Output the (X, Y) coordinate of the center of the cell containing the given text.  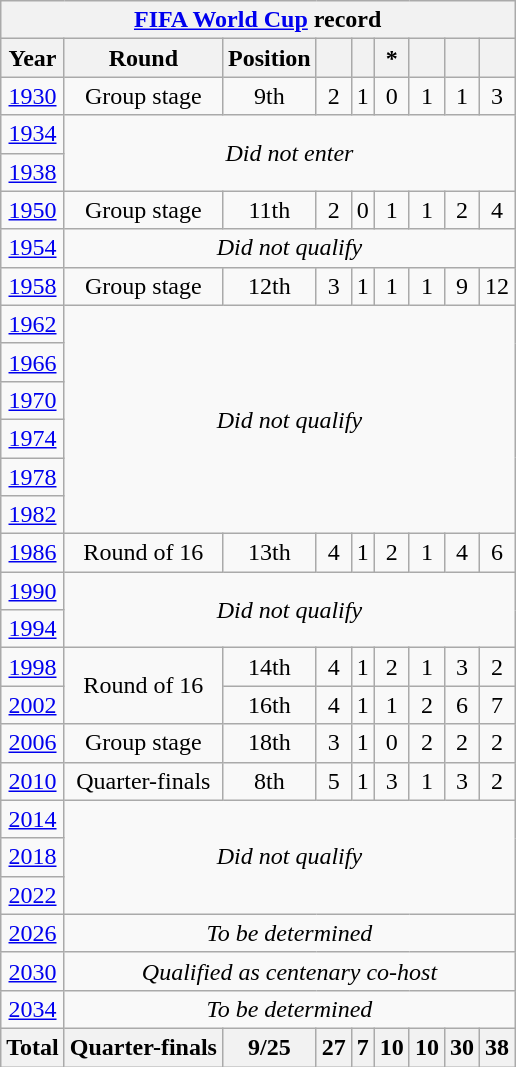
14th (269, 667)
2026 (33, 933)
1998 (33, 667)
18th (269, 743)
13th (269, 553)
30 (462, 1047)
Year (33, 58)
1950 (33, 210)
27 (334, 1047)
2022 (33, 895)
9th (269, 96)
1974 (33, 438)
12 (498, 286)
8th (269, 781)
Position (269, 58)
2006 (33, 743)
2018 (33, 857)
Round (143, 58)
11th (269, 210)
Qualified as centenary co-host (289, 971)
1982 (33, 515)
2014 (33, 819)
1990 (33, 591)
12th (269, 286)
* (392, 58)
2010 (33, 781)
1962 (33, 324)
FIFA World Cup record (258, 20)
1934 (33, 134)
2030 (33, 971)
9 (462, 286)
Did not enter (289, 153)
1986 (33, 553)
2002 (33, 705)
1938 (33, 172)
38 (498, 1047)
1978 (33, 477)
Total (33, 1047)
1954 (33, 248)
1966 (33, 362)
1958 (33, 286)
16th (269, 705)
1930 (33, 96)
5 (334, 781)
1994 (33, 629)
9/25 (269, 1047)
2034 (33, 1009)
1970 (33, 400)
